Determine the [X, Y] coordinate at the center of the cell enclosing the given text.  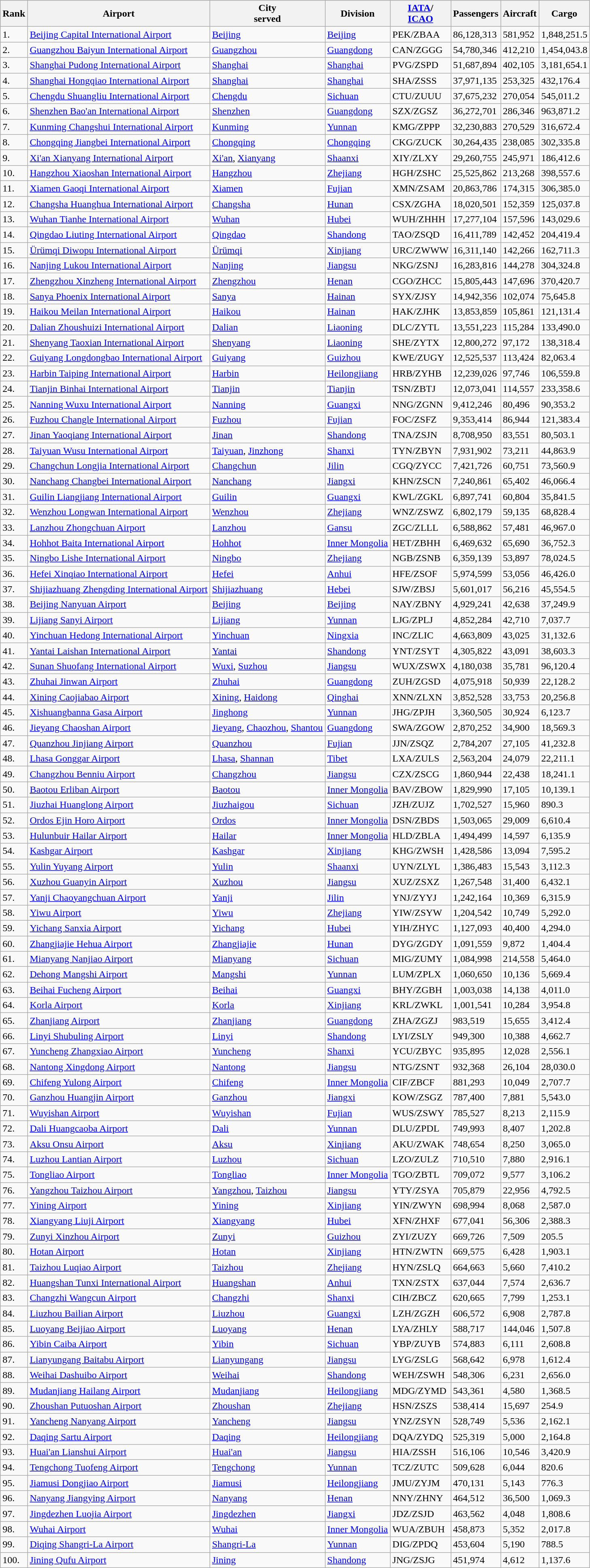
Luoyang [267, 1329]
XIY/ZLXY [421, 157]
528,749 [475, 1421]
44. [14, 697]
CAN/ZGGG [421, 50]
16,311,140 [475, 250]
115,284 [520, 327]
WNZ/ZSWZ [421, 512]
75,645.8 [564, 296]
49. [14, 774]
1,003,038 [475, 990]
Shenzhen Bao'an International Airport [119, 111]
5,601,017 [475, 589]
Baotou Erliban Airport [119, 789]
64. [14, 1005]
935,895 [475, 1051]
Changchun Longjia International Airport [119, 466]
Harbin Taiping International Airport [119, 373]
43. [14, 681]
21. [14, 343]
15,805,443 [475, 281]
Ordos Ejin Horo Airport [119, 820]
JNG/ZSJG [421, 1560]
3,412.4 [564, 1021]
YTY/ZSYA [421, 1190]
5,292.0 [564, 913]
24,079 [520, 759]
SWA/ZGOW [421, 728]
Tianjin Binhai International Airport [119, 389]
TGO/ZBTL [421, 1174]
65,690 [520, 543]
55. [14, 866]
FOC/ZSFZ [421, 419]
Shenzhen [267, 111]
9,577 [520, 1174]
8,213 [520, 1113]
52. [14, 820]
Ningxia [358, 635]
6. [14, 111]
7,240,861 [475, 481]
5. [14, 96]
Changsha Huanghua International Airport [119, 204]
36,272,701 [475, 111]
10,546 [520, 1452]
Aircraft [520, 14]
17,105 [520, 789]
470,131 [475, 1483]
Changzhi [267, 1298]
41. [14, 651]
121,131.4 [564, 312]
58. [14, 913]
19. [14, 312]
669,575 [475, 1252]
6,428 [520, 1252]
Chifeng Yulong Airport [119, 1082]
Luzhou [267, 1159]
568,642 [475, 1360]
32. [14, 512]
1,494,499 [475, 836]
SZX/ZGSZ [421, 111]
Jieyang, Chaozhou, Shantou [267, 728]
HRB/ZYHB [421, 373]
Jiuzhaigou [267, 805]
509,628 [475, 1468]
Ganzhou [267, 1098]
85. [14, 1329]
Cityserved [267, 14]
UYN/ZLYL [421, 866]
12. [14, 204]
Lhasa Gonggar Airport [119, 759]
BHY/ZGBH [421, 990]
9,872 [520, 944]
LYI/ZSLY [421, 1036]
Xiamen Gaoqi International Airport [119, 188]
73. [14, 1144]
42,710 [520, 620]
NTG/ZSNT [421, 1067]
620,665 [475, 1298]
2,636.7 [564, 1283]
776.3 [564, 1483]
28,030.0 [564, 1067]
83. [14, 1298]
13,551,223 [475, 327]
4,792.5 [564, 1190]
Yiwu [267, 913]
2,563,204 [475, 759]
56,216 [520, 589]
2,162.1 [564, 1421]
SJW/ZBSJ [421, 589]
147,696 [520, 281]
2,870,252 [475, 728]
3,112.3 [564, 866]
3. [14, 65]
270,054 [520, 96]
Aksu [267, 1144]
Yanji Chaoyangchuan Airport [119, 897]
Rank [14, 14]
963,871.2 [564, 111]
Hotan Airport [119, 1252]
Nantong Xingdong Airport [119, 1067]
458,873 [475, 1529]
Zhoushan Putuoshan Airport [119, 1406]
31. [14, 497]
67. [14, 1051]
1. [14, 34]
Jiamusi [267, 1483]
6,044 [520, 1468]
3,360,505 [475, 713]
18,569.3 [564, 728]
Tongliao Airport [119, 1174]
5,464.0 [564, 959]
KHN/ZSCN [421, 481]
8,708,950 [475, 435]
33. [14, 528]
LJG/ZPLJ [421, 620]
Tibet [358, 759]
Quanzhou [267, 743]
5,352 [520, 1529]
Jinan Yaoqiang International Airport [119, 435]
Guangzhou [267, 50]
Qinghai [358, 697]
581,952 [520, 34]
Yangzhou Taizhou Airport [119, 1190]
2,787.8 [564, 1313]
Fuzhou Changle International Airport [119, 419]
39. [14, 620]
787,400 [475, 1098]
Weihai Dashuibo Airport [119, 1375]
Ürümqi [267, 250]
4,294.0 [564, 928]
6,123.7 [564, 713]
Yibin [267, 1344]
90. [14, 1406]
306,385.0 [564, 188]
3,954.8 [564, 1005]
SYX/ZJSY [421, 296]
6,111 [520, 1344]
Zunyi [267, 1236]
ZUH/ZGSD [421, 681]
Jingdezhen [267, 1514]
Yibin Caiba Airport [119, 1344]
4,075,918 [475, 681]
453,604 [475, 1545]
286,346 [520, 111]
IATA/ICAO [421, 14]
Taizhou Luqiao Airport [119, 1267]
205.5 [564, 1236]
932,368 [475, 1067]
Liuzhou Bailian Airport [119, 1313]
Harbin [267, 373]
Diqing Shangri-La Airport [119, 1545]
Yinchuan Hedong International Airport [119, 635]
6,897,741 [475, 497]
Lanzhou [267, 528]
709,072 [475, 1174]
25,525,862 [475, 173]
Dalian [267, 327]
45. [14, 713]
Zhuhai [267, 681]
2,164.8 [564, 1437]
Gansu [358, 528]
69. [14, 1082]
7,037.7 [564, 620]
Weihai [267, 1375]
DIG/ZPDQ [421, 1545]
14. [14, 235]
37,249.9 [564, 604]
1,612.4 [564, 1360]
Huangshan Tunxi International Airport [119, 1283]
7,410.2 [564, 1267]
398,557.6 [564, 173]
Yining [267, 1206]
Hebei [358, 589]
PEK/ZBAA [421, 34]
66. [14, 1036]
Shijiazhuang Zhengding International Airport [119, 589]
Zhoushan [267, 1406]
Chifeng [267, 1082]
Shangri-La [267, 1545]
Hangzhou Xiaoshan International Airport [119, 173]
10,369 [520, 897]
82. [14, 1283]
1,202.8 [564, 1128]
18,241.1 [564, 774]
LZO/ZULZ [421, 1159]
51. [14, 805]
URC/ZWWW [421, 250]
Lijiang [267, 620]
17. [14, 281]
22,956 [520, 1190]
HLD/ZBLA [421, 836]
46,066.4 [564, 481]
Dalian Zhoushuizi International Airport [119, 327]
1,829,990 [475, 789]
KOW/ZSGZ [421, 1098]
84. [14, 1313]
Zhanjiang Airport [119, 1021]
4,580 [520, 1390]
Dehong Mangshi Airport [119, 974]
13,094 [520, 851]
HSN/ZSZS [421, 1406]
7,595.2 [564, 851]
538,414 [475, 1406]
22,128.2 [564, 681]
HTN/ZWTN [421, 1252]
705,879 [475, 1190]
253,325 [520, 81]
57. [14, 897]
22. [14, 358]
8,407 [520, 1128]
2,115.9 [564, 1113]
JZH/ZUJZ [421, 805]
7,881 [520, 1098]
Ganzhou Huangjin Airport [119, 1098]
Guiyang Longdongbao International Airport [119, 358]
60,751 [520, 466]
68. [14, 1067]
Jiuzhai Huanglong Airport [119, 805]
Lianyungang Baitabu Airport [119, 1360]
2,608.8 [564, 1344]
Passengers [475, 14]
31,132.6 [564, 635]
6,469,632 [475, 543]
12,073,041 [475, 389]
59,135 [520, 512]
97,172 [520, 343]
Linyi Shubuling Airport [119, 1036]
14,138 [520, 990]
43,091 [520, 651]
Sanya Phoenix International Airport [119, 296]
70. [14, 1098]
820.6 [564, 1468]
Kashgar [267, 851]
Dali Huangcaoba Airport [119, 1128]
125,037.8 [564, 204]
13,853,859 [475, 312]
1,368.5 [564, 1390]
72. [14, 1128]
80. [14, 1252]
Chengdu Shuangliu International Airport [119, 96]
4,662.7 [564, 1036]
Nanjing Lukou International Airport [119, 266]
31,400 [520, 882]
XNN/ZLXN [421, 697]
Zhuhai Jinwan Airport [119, 681]
CSX/ZGHA [421, 204]
Aksu Onsu Airport [119, 1144]
186,412.6 [564, 157]
54. [14, 851]
20,863,786 [475, 188]
18. [14, 296]
50. [14, 789]
YCU/ZBYC [421, 1051]
Liuzhou [267, 1313]
6,802,179 [475, 512]
DSN/ZBDS [421, 820]
68,828.4 [564, 512]
6,231 [520, 1375]
Hulunbuir Hailar Airport [119, 836]
WEH/ZSWH [421, 1375]
Yanji [267, 897]
HIA/ZSSH [421, 1452]
Tengchong Tuofeng Airport [119, 1468]
7,574 [520, 1283]
Guilin Liangjiang International Airport [119, 497]
5,190 [520, 1545]
10,749 [520, 913]
2,707.7 [564, 1082]
46. [14, 728]
WUS/ZSWY [421, 1113]
270,529 [520, 127]
97,746 [520, 373]
1,404.4 [564, 944]
105,861 [520, 312]
YNT/ZSYT [421, 651]
Hangzhou [267, 173]
42,638 [520, 604]
238,085 [520, 142]
574,883 [475, 1344]
Kunming [267, 127]
SHE/ZYTX [421, 343]
Baotou [267, 789]
144,046 [520, 1329]
Jieyang Chaoshan Airport [119, 728]
Wuhai [267, 1529]
Xuzhou [267, 882]
15. [14, 250]
37,971,135 [475, 81]
INC/ZLIC [421, 635]
53,897 [520, 558]
53,056 [520, 574]
983,519 [475, 1021]
LYG/ZSLG [421, 1360]
Tongliao [267, 1174]
37,675,232 [475, 96]
YBP/ZUYB [421, 1344]
8,250 [520, 1144]
788.5 [564, 1545]
78. [14, 1221]
1,860,944 [475, 774]
Changzhou Benniu Airport [119, 774]
Xuzhou Guanyin Airport [119, 882]
TNA/ZSJN [421, 435]
545,011.2 [564, 96]
HAK/ZJHK [421, 312]
95. [14, 1483]
2,784,207 [475, 743]
9. [14, 157]
Daqing Sartu Airport [119, 1437]
40. [14, 635]
302,335.8 [564, 142]
15,655 [520, 1021]
1,507.8 [564, 1329]
Guilin [267, 497]
56,306 [520, 1221]
7. [14, 127]
8,068 [520, 1206]
Yantai Laishan International Airport [119, 651]
BAV/ZBOW [421, 789]
214,558 [520, 959]
12,525,537 [475, 358]
Taizhou [267, 1267]
86,944 [520, 419]
Nanjing [267, 266]
80,496 [520, 404]
9,412,246 [475, 404]
LXA/ZULS [421, 759]
451,974 [475, 1560]
CTU/ZUUU [421, 96]
61. [14, 959]
3,106.2 [564, 1174]
Qingdao [267, 235]
32,230,883 [475, 127]
62. [14, 974]
TSN/ZBTJ [421, 389]
Huai'an [267, 1452]
Yancheng [267, 1421]
Hefei Xinqiao International Airport [119, 574]
2,916.1 [564, 1159]
Quanzhou Jinjiang Airport [119, 743]
26,104 [520, 1067]
Korla Airport [119, 1005]
4,011.0 [564, 990]
73,211 [520, 451]
YIW/ZSYW [421, 913]
525,319 [475, 1437]
87. [14, 1360]
Zhanjiang [267, 1021]
97. [14, 1514]
Wuyishan Airport [119, 1113]
4,305,822 [475, 651]
LUM/ZPLX [421, 974]
Cargo [564, 14]
Beihai Fucheng Airport [119, 990]
JMU/ZYJM [421, 1483]
785,527 [475, 1113]
Yichang [267, 928]
83,551 [520, 435]
YIH/ZHYC [421, 928]
Yiwu Airport [119, 913]
38,603.3 [564, 651]
86,128,313 [475, 34]
Shanghai Hongqiao International Airport [119, 81]
Wenzhou Longwan International Airport [119, 512]
Changsha [267, 204]
5,974,599 [475, 574]
89. [14, 1390]
27,105 [520, 743]
22,211.1 [564, 759]
Zunyi Xinzhou Airport [119, 1236]
16,411,789 [475, 235]
402,105 [520, 65]
WUA/ZBUH [421, 1529]
Yulin Yuyang Airport [119, 866]
Mianyang Nanjiao Airport [119, 959]
174,315 [520, 188]
Qingdao Liuting International Airport [119, 235]
Linyi [267, 1036]
121,383.4 [564, 419]
17,277,104 [475, 219]
Yichang Sanxia Airport [119, 928]
1,454,043.8 [564, 50]
37. [14, 589]
Nanyang [267, 1498]
XFN/ZHXF [421, 1221]
NNG/ZGNN [421, 404]
HYN/ZSLQ [421, 1267]
ZYI/ZUZY [421, 1236]
543,361 [475, 1390]
Nanyang Jiangying Airport [119, 1498]
96,120.4 [564, 666]
Huangshan [267, 1283]
1,903.1 [564, 1252]
8. [14, 142]
Taiyuan Wusu International Airport [119, 451]
Wenzhou [267, 512]
YNJ/ZYYJ [421, 897]
Changzhou [267, 774]
463,562 [475, 1514]
6,359,139 [475, 558]
5,660 [520, 1267]
30,264,435 [475, 142]
Chengdu [267, 96]
6,908 [520, 1313]
WUX/ZSWX [421, 666]
10,388 [520, 1036]
6,135.9 [564, 836]
Wuyishan [267, 1113]
464,512 [475, 1498]
Sanya [267, 296]
43,025 [520, 635]
Jiamusi Dongjiao Airport [119, 1483]
Fuzhou [267, 419]
KWE/ZUGY [421, 358]
65,402 [520, 481]
Ürümqi Diwopu International Airport [119, 250]
Airport [119, 14]
114,557 [520, 389]
35,781 [520, 666]
1,242,164 [475, 897]
DLU/ZPDL [421, 1128]
Kunming Changshui International Airport [119, 127]
NNY/ZHNY [421, 1498]
Haikou Meilan International Airport [119, 312]
Yuncheng [267, 1051]
3,065.0 [564, 1144]
NAY/ZBNY [421, 604]
Wuhan [267, 219]
79. [14, 1236]
Taiyuan, Jinzhong [267, 451]
16. [14, 266]
LZH/ZGZH [421, 1313]
Zhengzhou Xinzheng International Airport [119, 281]
14,597 [520, 836]
370,420.7 [564, 281]
Jining [267, 1560]
669,726 [475, 1236]
Jingdezhen Luojia Airport [119, 1514]
588,717 [475, 1329]
44,863.9 [564, 451]
ZGC/ZLLL [421, 528]
Yantai [267, 651]
4. [14, 81]
JJN/ZSQZ [421, 743]
Wuhai Airport [119, 1529]
1,848,251.5 [564, 34]
CGQ/ZYCC [421, 466]
KRL/ZWKL [421, 1005]
Changchun [267, 466]
29,009 [520, 820]
57,481 [520, 528]
CGO/ZHCC [421, 281]
Daqing [267, 1437]
CKG/ZUCK [421, 142]
60,804 [520, 497]
Lijiang Sanyi Airport [119, 620]
Xiangyang Liuji Airport [119, 1221]
Mudanjiang [267, 1390]
Ningbo Lishe International Airport [119, 558]
Jinghong [267, 713]
1,702,527 [475, 805]
7,880 [520, 1159]
1,001,541 [475, 1005]
4,663,809 [475, 635]
Shanghai Pudong International Airport [119, 65]
65. [14, 1021]
TXN/ZSTX [421, 1283]
DQA/ZYDQ [421, 1437]
51,687,894 [475, 65]
1,386,483 [475, 866]
47. [14, 743]
4,929,241 [475, 604]
24. [14, 389]
29. [14, 466]
516,106 [475, 1452]
HGH/ZSHC [421, 173]
50,939 [520, 681]
Hefei [267, 574]
Zhengzhou [267, 281]
94. [14, 1468]
Shijiazhuang [267, 589]
Luoyang Beijiao Airport [119, 1329]
245,971 [520, 157]
10,049 [520, 1082]
36. [14, 574]
144,278 [520, 266]
Nanchang [267, 481]
Luzhou Lantian Airport [119, 1159]
1,060,650 [475, 974]
74. [14, 1159]
254.9 [564, 1406]
Beijing Capital International Airport [119, 34]
59. [14, 928]
7,799 [520, 1298]
1,253.1 [564, 1298]
677,041 [475, 1221]
73,560.9 [564, 466]
1,137.6 [564, 1560]
98. [14, 1529]
30,924 [520, 713]
Ordos [267, 820]
46,967.0 [564, 528]
143,029.6 [564, 219]
Hailar [267, 836]
46,426.0 [564, 574]
41,232.8 [564, 743]
34,900 [520, 728]
88. [14, 1375]
881,293 [475, 1082]
Sunan Shuofang International Airport [119, 666]
48. [14, 759]
14,942,356 [475, 296]
Guiyang [267, 358]
Wuhan Tianhe International Airport [119, 219]
2,556.1 [564, 1051]
ZHA/ZGZJ [421, 1021]
Xishuangbanna Gasa Airport [119, 713]
Shenyang [267, 343]
Ningbo [267, 558]
213,268 [520, 173]
DLC/ZYTL [421, 327]
CIH/ZBCZ [421, 1298]
Division [358, 14]
Lianyungang [267, 1360]
432,176.4 [564, 81]
JDZ/ZSJD [421, 1514]
80,503.1 [564, 435]
JHG/ZPJH [421, 713]
204,419.4 [564, 235]
Huai'an Lianshui Airport [119, 1452]
Hotan [267, 1252]
4,048 [520, 1514]
664,663 [475, 1267]
Lanzhou Zhongchuan Airport [119, 528]
XMN/ZSAM [421, 188]
6,315.9 [564, 897]
304,324.8 [564, 266]
Xi'an Xianyang International Airport [119, 157]
9,353,414 [475, 419]
Dali [267, 1128]
Korla [267, 1005]
6,610.4 [564, 820]
Guangzhou Baiyun International Airport [119, 50]
LYA/ZHLY [421, 1329]
56. [14, 882]
3,420.9 [564, 1452]
102,074 [520, 296]
5,536 [520, 1421]
30. [14, 481]
15,543 [520, 866]
54,780,346 [475, 50]
Zhangjiajie [267, 944]
76. [14, 1190]
10,284 [520, 1005]
23. [14, 373]
36,500 [520, 1498]
1,204,542 [475, 913]
Lhasa, Shannan [267, 759]
4,852,284 [475, 620]
20,256.8 [564, 697]
77. [14, 1206]
6,588,862 [475, 528]
Wuxi, Suzhou [267, 666]
Yangzhou, Taizhou [267, 1190]
33,753 [520, 697]
40,400 [520, 928]
Beihai [267, 990]
36,752.3 [564, 543]
1,091,559 [475, 944]
15,960 [520, 805]
Hohhot Baita International Airport [119, 543]
35,841.5 [564, 497]
78,024.5 [564, 558]
6,432.1 [564, 882]
233,358.6 [564, 389]
162,711.3 [564, 250]
949,300 [475, 1036]
WUH/ZHHH [421, 219]
152,359 [520, 204]
34. [14, 543]
81. [14, 1267]
1,069.3 [564, 1498]
86. [14, 1344]
Haikou [267, 312]
YIN/ZWYN [421, 1206]
606,572 [475, 1313]
20. [14, 327]
7,509 [520, 1236]
53. [14, 836]
1,503,065 [475, 820]
1,808.6 [564, 1514]
PVG/ZSPD [421, 65]
2,388.3 [564, 1221]
HFE/ZSOF [421, 574]
CIF/ZBCF [421, 1082]
2,017.8 [564, 1529]
16,283,816 [475, 266]
38. [14, 604]
113,424 [520, 358]
Yancheng Nanyang Airport [119, 1421]
12,239,026 [475, 373]
316,672.4 [564, 127]
96. [14, 1498]
3,181,654.1 [564, 65]
637,044 [475, 1283]
XUZ/ZSXZ [421, 882]
Xiamen [267, 188]
12,800,272 [475, 343]
10. [14, 173]
60. [14, 944]
5,669.4 [564, 974]
6,978 [520, 1360]
157,596 [520, 219]
KWL/ZGKL [421, 497]
AKU/ZWAK [421, 1144]
NGB/ZSNB [421, 558]
Chongqing Jiangbei International Airport [119, 142]
Kashgar Airport [119, 851]
Tengchong [267, 1468]
DYG/ZGDY [421, 944]
29,260,755 [475, 157]
Yuncheng Zhangxiao Airport [119, 1051]
5,543.0 [564, 1098]
92. [14, 1437]
138,318.4 [564, 343]
Yulin [267, 866]
42. [14, 666]
27. [14, 435]
35. [14, 558]
11. [14, 188]
Xining, Haidong [267, 697]
13. [14, 219]
25. [14, 404]
548,306 [475, 1375]
93. [14, 1452]
2,587.0 [564, 1206]
Nanning Wuxu International Airport [119, 404]
1,127,093 [475, 928]
749,993 [475, 1128]
Beijing Nanyuan Airport [119, 604]
412,210 [520, 50]
2,656.0 [564, 1375]
71. [14, 1113]
7,421,726 [475, 466]
HET/ZBHH [421, 543]
2. [14, 50]
Zhangjiajie Hehua Airport [119, 944]
MIG/ZUMY [421, 959]
3,852,528 [475, 697]
Xi'an, Xianyang [267, 157]
63. [14, 990]
Hohhot [267, 543]
106,559.8 [564, 373]
Mangshi [267, 974]
133,490.0 [564, 327]
TCZ/ZUTC [421, 1468]
698,994 [475, 1206]
TAO/ZSQD [421, 235]
4,180,038 [475, 666]
7,931,902 [475, 451]
Xiangyang [267, 1221]
90,353.2 [564, 404]
142,266 [520, 250]
1,267,548 [475, 882]
28. [14, 451]
Changzhi Wangcun Airport [119, 1298]
Xining Caojiabao Airport [119, 697]
890.3 [564, 805]
82,063.4 [564, 358]
142,452 [520, 235]
MDG/ZYMD [421, 1390]
TYN/ZBYN [421, 451]
Nanchang Changbei International Airport [119, 481]
Nanning [267, 404]
1,084,998 [475, 959]
18,020,501 [475, 204]
748,654 [475, 1144]
26. [14, 419]
Mudanjiang Hailang Airport [119, 1390]
5,000 [520, 1437]
Jining Qufu Airport [119, 1560]
1,428,586 [475, 851]
Jinan [267, 435]
Nantong [267, 1067]
45,554.5 [564, 589]
KHG/ZWSH [421, 851]
710,510 [475, 1159]
SHA/ZSSS [421, 81]
100. [14, 1560]
CZX/ZSCG [421, 774]
KMG/ZPPP [421, 127]
YNZ/ZSYN [421, 1421]
4,612 [520, 1560]
15,697 [520, 1406]
22,438 [520, 774]
Mianyang [267, 959]
Yinchuan [267, 635]
10,136 [520, 974]
75. [14, 1174]
10,139.1 [564, 789]
91. [14, 1421]
Yining Airport [119, 1206]
12,028 [520, 1051]
Shenyang Taoxian International Airport [119, 343]
NKG/ZSNJ [421, 266]
5,143 [520, 1483]
99. [14, 1545]
